Pinpoint the cell where the given text exists, returning its (x, y) midpoint coordinate. 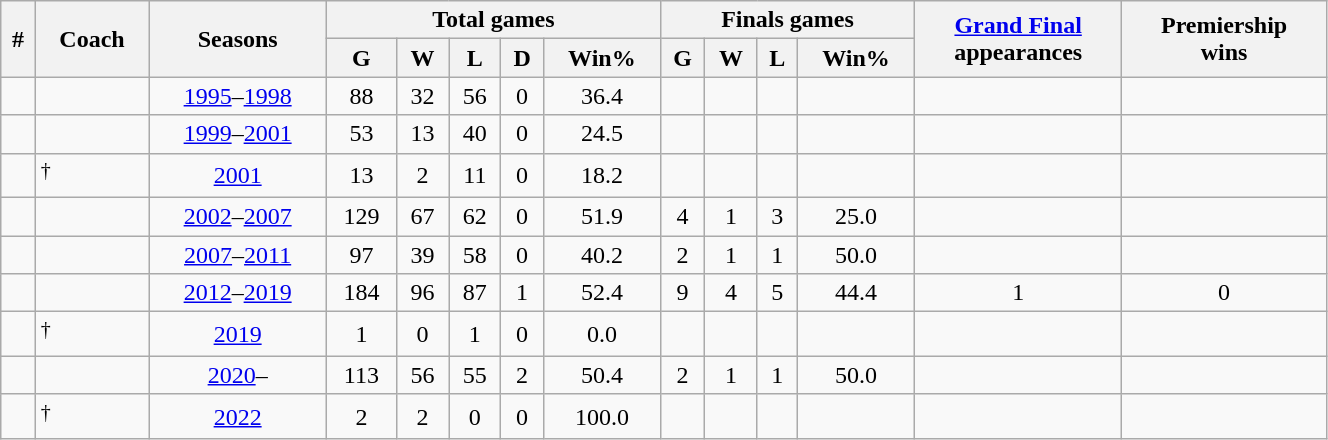
2020– (238, 375)
Total games (493, 20)
D (522, 58)
2002–2007 (238, 217)
96 (422, 293)
Premiershipwins (1224, 39)
58 (475, 255)
11 (475, 176)
40.2 (602, 255)
113 (361, 375)
32 (422, 96)
87 (475, 293)
2022 (238, 416)
2012–2019 (238, 293)
2001 (238, 176)
1995–1998 (238, 96)
40 (475, 134)
39 (422, 255)
44.4 (856, 293)
24.5 (602, 134)
Grand Final appearances (1018, 39)
Finals games (787, 20)
100.0 (602, 416)
3 (777, 217)
67 (422, 217)
Coach (92, 39)
1999–2001 (238, 134)
18.2 (602, 176)
52.4 (602, 293)
Seasons (238, 39)
9 (682, 293)
55 (475, 375)
# (18, 39)
25.0 (856, 217)
2019 (238, 334)
0.0 (602, 334)
62 (475, 217)
129 (361, 217)
97 (361, 255)
2007–2011 (238, 255)
51.9 (602, 217)
5 (777, 293)
50.4 (602, 375)
184 (361, 293)
36.4 (602, 96)
53 (361, 134)
88 (361, 96)
